Detect which cell encompasses the target text, then output its (X, Y) center coordinate. 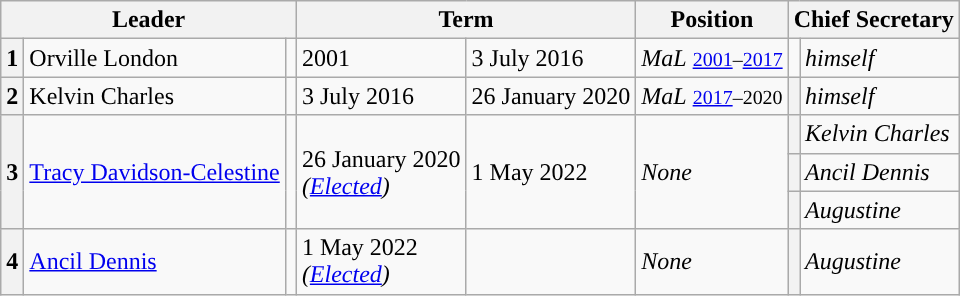
1 May 2022(Elected) (381, 262)
1 May 2022 (551, 172)
Chief Secretary (874, 20)
Position (712, 20)
Tracy Davidson-Celestine (154, 172)
26 January 2020(Elected) (381, 172)
1 (12, 58)
4 (12, 262)
Orville London (154, 58)
3 (12, 172)
Term (466, 20)
2 (12, 96)
26 January 2020 (551, 96)
MaL 2017–2020 (712, 96)
MaL 2001–2017 (712, 58)
2001 (381, 58)
Leader (149, 20)
